Return [x, y] of the center of cell containing provided text 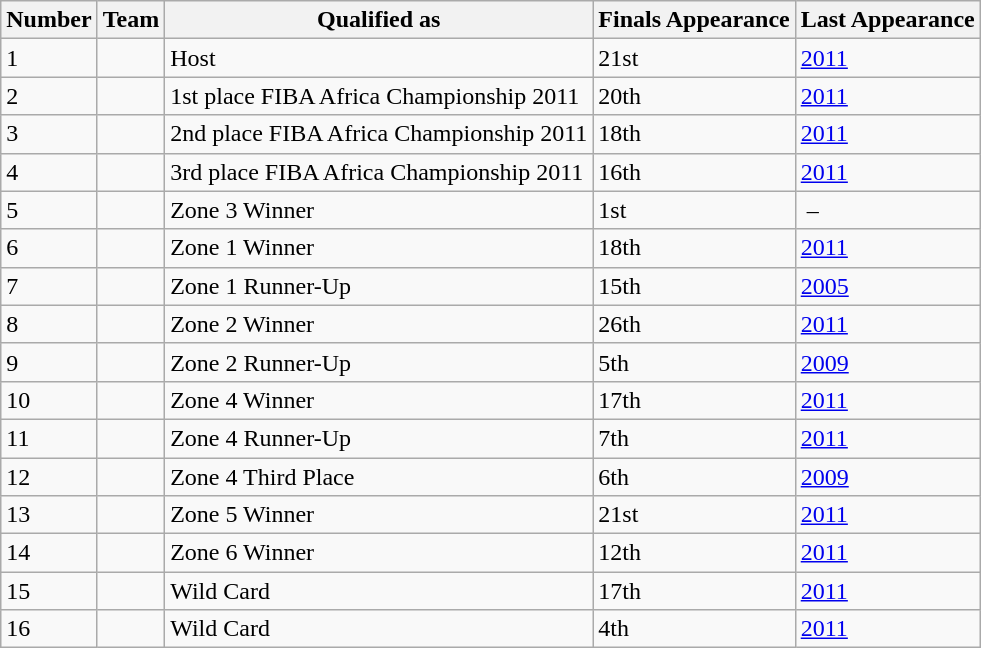
Zone 1 Runner-Up [379, 286]
Zone 6 Winner [379, 553]
Host [379, 58]
6th [694, 477]
15th [694, 286]
4th [694, 629]
9 [49, 362]
5th [694, 362]
Zone 5 Winner [379, 515]
3rd place FIBA Africa Championship 2011 [379, 172]
Zone 2 Runner-Up [379, 362]
Zone 2 Winner [379, 324]
7th [694, 438]
10 [49, 400]
– [888, 210]
1st place FIBA Africa Championship 2011 [379, 96]
3 [49, 134]
2005 [888, 286]
2nd place FIBA Africa Championship 2011 [379, 134]
Qualified as [379, 20]
1 [49, 58]
Zone 4 Third Place [379, 477]
13 [49, 515]
Number [49, 20]
2 [49, 96]
20th [694, 96]
Team [131, 20]
Last Appearance [888, 20]
15 [49, 591]
4 [49, 172]
1st [694, 210]
12th [694, 553]
Zone 3 Winner [379, 210]
16th [694, 172]
8 [49, 324]
Zone 1 Winner [379, 248]
16 [49, 629]
Zone 4 Runner-Up [379, 438]
7 [49, 286]
5 [49, 210]
Finals Appearance [694, 20]
14 [49, 553]
6 [49, 248]
Zone 4 Winner [379, 400]
11 [49, 438]
26th [694, 324]
12 [49, 477]
